From the cell containing the given text, extract its center point as [x, y] coordinate. 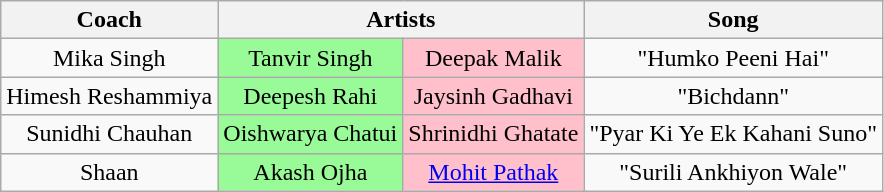
Deepak Malik [494, 58]
Jaysinh Gadhavi [494, 96]
Akash Ojha [310, 172]
Mika Singh [110, 58]
"Bichdann" [734, 96]
Mohit Pathak [494, 172]
Oishwarya Chatui [310, 134]
Sunidhi Chauhan [110, 134]
Deepesh Rahi [310, 96]
Artists [401, 20]
Song [734, 20]
"Surili Ankhiyon Wale" [734, 172]
Himesh Reshammiya [110, 96]
"Humko Peeni Hai" [734, 58]
"Pyar Ki Ye Ek Kahani Suno" [734, 134]
Tanvir Singh [310, 58]
Coach [110, 20]
Shrinidhi Ghatate [494, 134]
Shaan [110, 172]
